Pinpoint the cell where the given text exists, returning its (X, Y) midpoint coordinate. 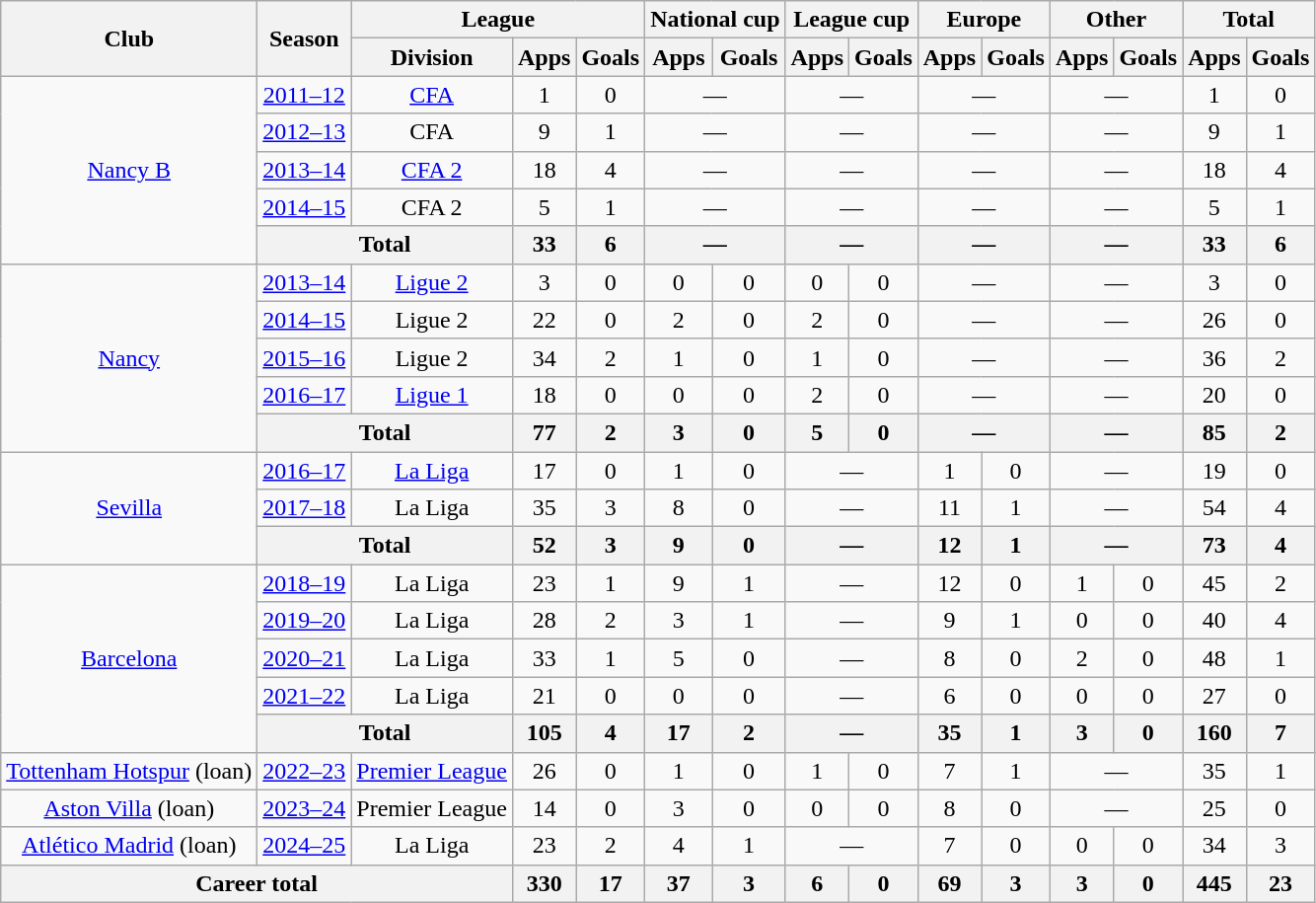
19 (1214, 471)
Tottenham Hotspur (loan) (129, 771)
2018–19 (304, 583)
2015–16 (304, 357)
Atlético Madrid (loan) (129, 846)
2024–25 (304, 846)
League (498, 20)
36 (1214, 357)
2020–21 (304, 658)
69 (949, 883)
Sevilla (129, 508)
445 (1214, 883)
Aston Villa (loan) (129, 808)
21 (544, 696)
National cup (715, 20)
45 (1214, 583)
37 (679, 883)
2021–22 (304, 696)
Ligue 1 (432, 395)
Barcelona (129, 658)
Other (1116, 20)
25 (1214, 808)
14 (544, 808)
330 (544, 883)
Europe (984, 20)
48 (1214, 658)
22 (544, 320)
20 (1214, 395)
2023–24 (304, 808)
77 (544, 432)
Season (304, 38)
28 (544, 621)
52 (544, 546)
2017–18 (304, 508)
11 (949, 508)
2011–12 (304, 95)
Career total (256, 883)
160 (1214, 733)
Nancy (129, 357)
54 (1214, 508)
Nancy B (129, 170)
Club (129, 38)
2022–23 (304, 771)
2012–13 (304, 132)
105 (544, 733)
League cup (851, 20)
27 (1214, 696)
73 (1214, 546)
85 (1214, 432)
Division (432, 57)
2019–20 (304, 621)
40 (1214, 621)
